Locate the cell with the specified text and output its [X, Y] center coordinate. 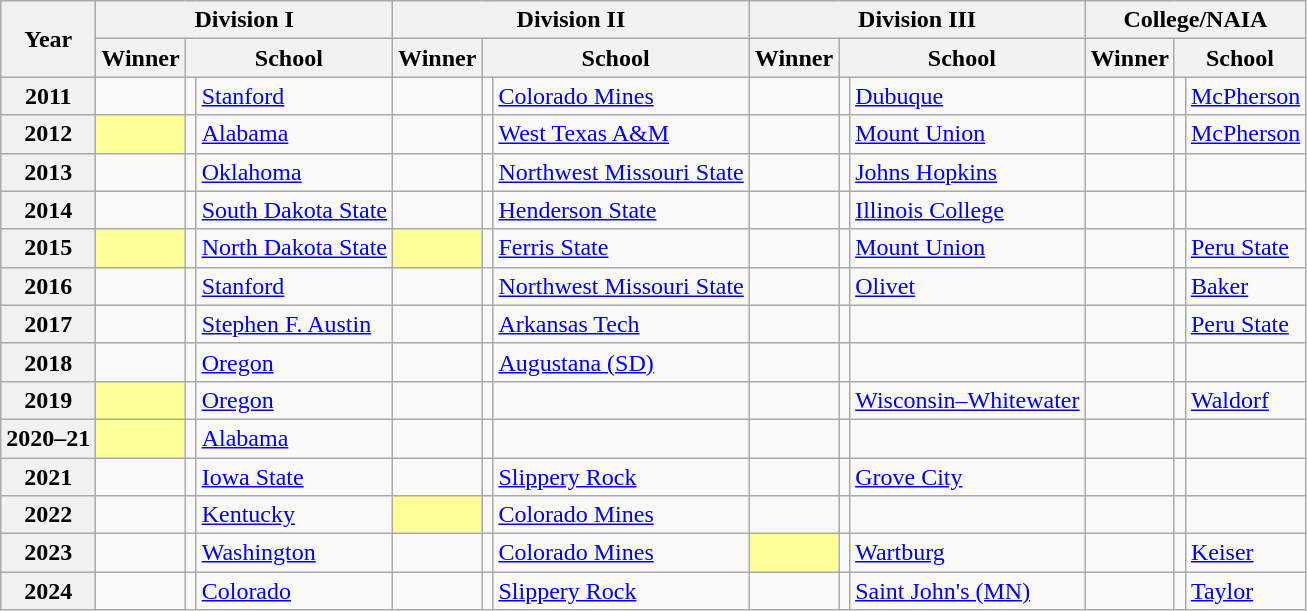
2016 [48, 286]
Olivet [968, 286]
Illinois College [968, 210]
2019 [48, 400]
2014 [48, 210]
Division III [917, 20]
Saint John's (MN) [968, 591]
2024 [48, 591]
Colorado [294, 591]
2012 [48, 134]
Taylor [1245, 591]
Iowa State [294, 477]
2015 [48, 248]
College/NAIA [1196, 20]
2022 [48, 515]
2020–21 [48, 438]
Kentucky [294, 515]
Johns Hopkins [968, 172]
Wisconsin–Whitewater [968, 400]
Ferris State [621, 248]
2013 [48, 172]
Wartburg [968, 553]
2021 [48, 477]
South Dakota State [294, 210]
2011 [48, 96]
Henderson State [621, 210]
Division I [244, 20]
Keiser [1245, 553]
Baker [1245, 286]
Waldorf [1245, 400]
Stephen F. Austin [294, 324]
Dubuque [968, 96]
2023 [48, 553]
West Texas A&M [621, 134]
Augustana (SD) [621, 362]
Arkansas Tech [621, 324]
Division II [572, 20]
Grove City [968, 477]
Washington [294, 553]
Oklahoma [294, 172]
2017 [48, 324]
Year [48, 39]
2018 [48, 362]
North Dakota State [294, 248]
